Detect which cell encompasses the target text, then output its [x, y] center coordinate. 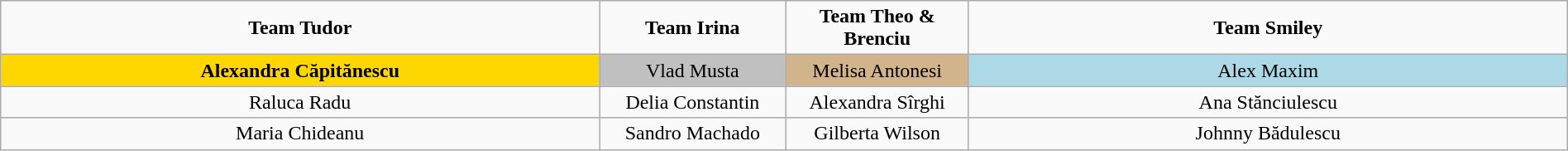
Delia Constantin [693, 102]
Alex Maxim [1268, 71]
Team Smiley [1268, 28]
Alexandra Sîrghi [877, 102]
Sandro Machado [693, 134]
Melisa Antonesi [877, 71]
Team Irina [693, 28]
Johnny Bădulescu [1268, 134]
Ana Stănciulescu [1268, 102]
Vlad Musta [693, 71]
Maria Chideanu [300, 134]
Team Tudor [300, 28]
Team Theo & Brenciu [877, 28]
Raluca Radu [300, 102]
Gilberta Wilson [877, 134]
Alexandra Căpitănescu [300, 71]
